Pinpoint the cell where the given text exists, returning its [X, Y] midpoint coordinate. 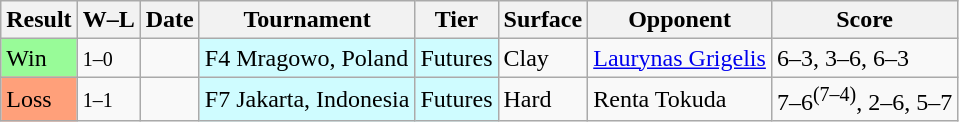
Renta Tokuda [680, 100]
Loss [39, 100]
Hard [543, 100]
1–0 [108, 58]
Win [39, 58]
7–6(7–4), 2–6, 5–7 [864, 100]
Result [39, 20]
F4 Mragowo, Poland [307, 58]
Date [170, 20]
1–1 [108, 100]
Score [864, 20]
Tournament [307, 20]
Clay [543, 58]
W–L [108, 20]
Opponent [680, 20]
Surface [543, 20]
6–3, 3–6, 6–3 [864, 58]
Tier [456, 20]
F7 Jakarta, Indonesia [307, 100]
Laurynas Grigelis [680, 58]
